Identify which cell holds the provided text, then report its (x, y) central coordinate. 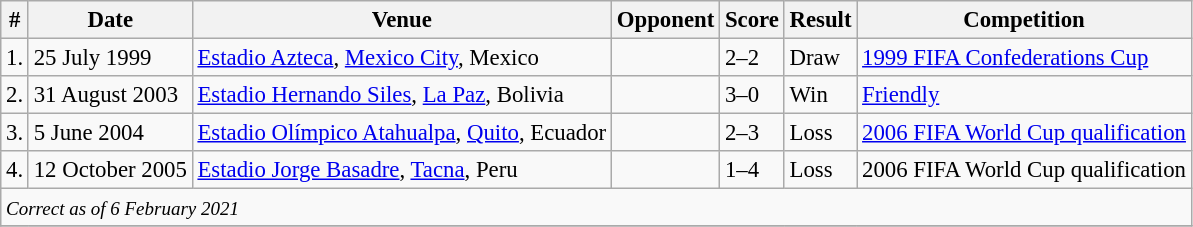
Estadio Hernando Siles, La Paz, Bolivia (402, 95)
Result (820, 20)
1. (15, 58)
Win (820, 95)
12 October 2005 (110, 170)
5 June 2004 (110, 133)
3. (15, 133)
Friendly (1024, 95)
Estadio Jorge Basadre, Tacna, Peru (402, 170)
3–0 (752, 95)
Competition (1024, 20)
25 July 1999 (110, 58)
# (15, 20)
2. (15, 95)
Estadio Olímpico Atahualpa, Quito, Ecuador (402, 133)
Score (752, 20)
31 August 2003 (110, 95)
1–4 (752, 170)
Date (110, 20)
4. (15, 170)
1999 FIFA Confederations Cup (1024, 58)
Estadio Azteca, Mexico City, Mexico (402, 58)
2–3 (752, 133)
Opponent (665, 20)
Correct as of 6 February 2021 (596, 208)
Draw (820, 58)
2–2 (752, 58)
Venue (402, 20)
